Find where the given text appears and provide that cell's center as (X, Y) coordinate. 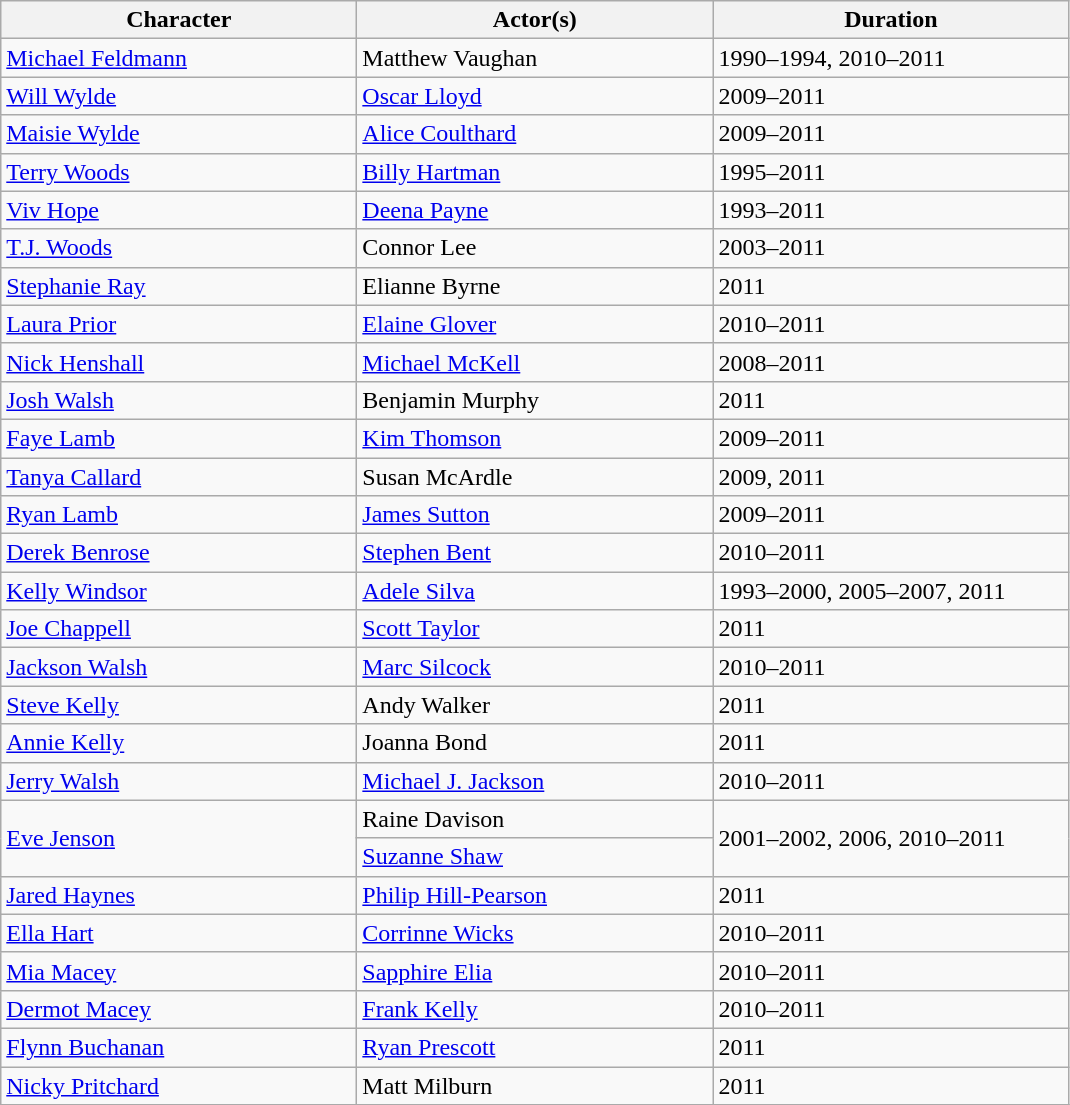
Matthew Vaughan (535, 58)
Kelly Windsor (179, 591)
Elianne Byrne (535, 286)
Frank Kelly (535, 1009)
Stephen Bent (535, 553)
Faye Lamb (179, 438)
Connor Lee (535, 248)
T.J. Woods (179, 248)
Deena Payne (535, 210)
Michael McKell (535, 362)
Corrinne Wicks (535, 933)
Will Wylde (179, 96)
Laura Prior (179, 324)
Adele Silva (535, 591)
Jared Haynes (179, 895)
Sapphire Elia (535, 971)
Andy Walker (535, 705)
Philip Hill-Pearson (535, 895)
James Sutton (535, 515)
Joanna Bond (535, 743)
Michael Feldmann (179, 58)
Maisie Wylde (179, 134)
Suzanne Shaw (535, 857)
Kim Thomson (535, 438)
Billy Hartman (535, 172)
Michael J. Jackson (535, 781)
Duration (891, 20)
Actor(s) (535, 20)
Tanya Callard (179, 477)
2008–2011 (891, 362)
2009, 2011 (891, 477)
Stephanie Ray (179, 286)
Mia Macey (179, 971)
Ella Hart (179, 933)
Matt Milburn (535, 1085)
Annie Kelly (179, 743)
Oscar Lloyd (535, 96)
Ryan Lamb (179, 515)
1993–2011 (891, 210)
1995–2011 (891, 172)
Jackson Walsh (179, 667)
Alice Coulthard (535, 134)
Jerry Walsh (179, 781)
2001–2002, 2006, 2010–2011 (891, 838)
Flynn Buchanan (179, 1047)
1993–2000, 2005–2007, 2011 (891, 591)
Eve Jenson (179, 838)
Nicky Pritchard (179, 1085)
1990–1994, 2010–2011 (891, 58)
Scott Taylor (535, 629)
Benjamin Murphy (535, 400)
Joe Chappell (179, 629)
Derek Benrose (179, 553)
Terry Woods (179, 172)
Elaine Glover (535, 324)
Marc Silcock (535, 667)
Ryan Prescott (535, 1047)
2003–2011 (891, 248)
Raine Davison (535, 819)
Nick Henshall (179, 362)
Steve Kelly (179, 705)
Character (179, 20)
Josh Walsh (179, 400)
Viv Hope (179, 210)
Dermot Macey (179, 1009)
Susan McArdle (535, 477)
